Identify which cell holds the provided text, then report its [x, y] central coordinate. 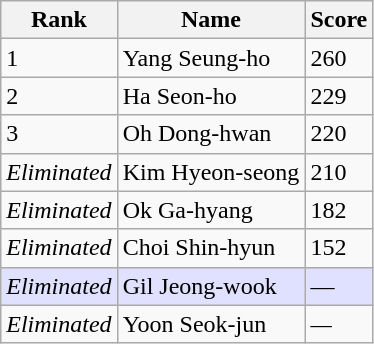
229 [339, 96]
152 [339, 248]
Name [211, 20]
Yang Seung-ho [211, 58]
220 [339, 134]
Oh Dong-hwan [211, 134]
182 [339, 210]
260 [339, 58]
Gil Jeong-wook [211, 286]
Kim Hyeon-seong [211, 172]
2 [59, 96]
Ha Seon-ho [211, 96]
Score [339, 20]
Choi Shin-hyun [211, 248]
Yoon Seok-jun [211, 324]
Ok Ga-hyang [211, 210]
1 [59, 58]
210 [339, 172]
3 [59, 134]
Rank [59, 20]
